Find where the given text appears and provide that cell's center as (X, Y) coordinate. 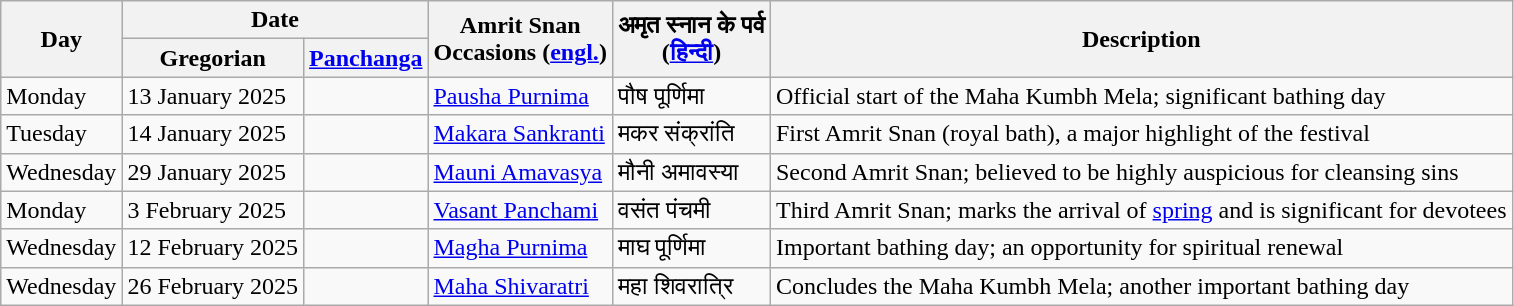
महा शिवरात्रि (691, 286)
Important bathing day; an opportunity for spiritual renewal (1141, 248)
मौनी अमावस्या (691, 172)
Mauni Amavasya (520, 172)
First Amrit Snan (royal bath), a major highlight of the festival (1141, 134)
Panchanga (366, 58)
Description (1141, 39)
3 February 2025 (213, 210)
माघ पूर्णिमा (691, 248)
वसंत पंचमी (691, 210)
Third Amrit Snan; marks the arrival of spring and is significant for devotees (1141, 210)
Pausha Purnima (520, 96)
Magha Purnima (520, 248)
Second Amrit Snan; believed to be highly auspicious for cleansing sins (1141, 172)
Maha Shivaratri (520, 286)
Concludes the Maha Kumbh Mela; another important bathing day (1141, 286)
Day (62, 39)
Amrit SnanOccasions (engl.) (520, 39)
पौष पूर्णिमा (691, 96)
12 February 2025 (213, 248)
13 January 2025 (213, 96)
अमृत स्नान के पर्व(हिन्दी) (691, 39)
Tuesday (62, 134)
Date (275, 20)
Vasant Panchami (520, 210)
26 February 2025 (213, 286)
Makara Sankranti (520, 134)
मकर संक्रांति (691, 134)
29 January 2025 (213, 172)
Gregorian (213, 58)
Official start of the Maha Kumbh Mela; significant bathing day (1141, 96)
14 January 2025 (213, 134)
